Identify which cell holds the provided text, then report its (X, Y) central coordinate. 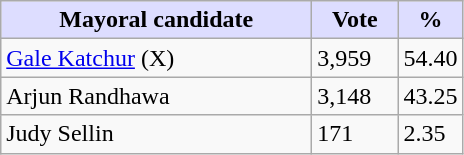
3,959 (355, 58)
2.35 (430, 134)
Vote (355, 20)
Gale Katchur (X) (156, 58)
Judy Sellin (156, 134)
171 (355, 134)
54.40 (430, 58)
Mayoral candidate (156, 20)
3,148 (355, 96)
Arjun Randhawa (156, 96)
% (430, 20)
43.25 (430, 96)
